Return the [x, y] coordinate for the center point of the cell that contains the specified text.  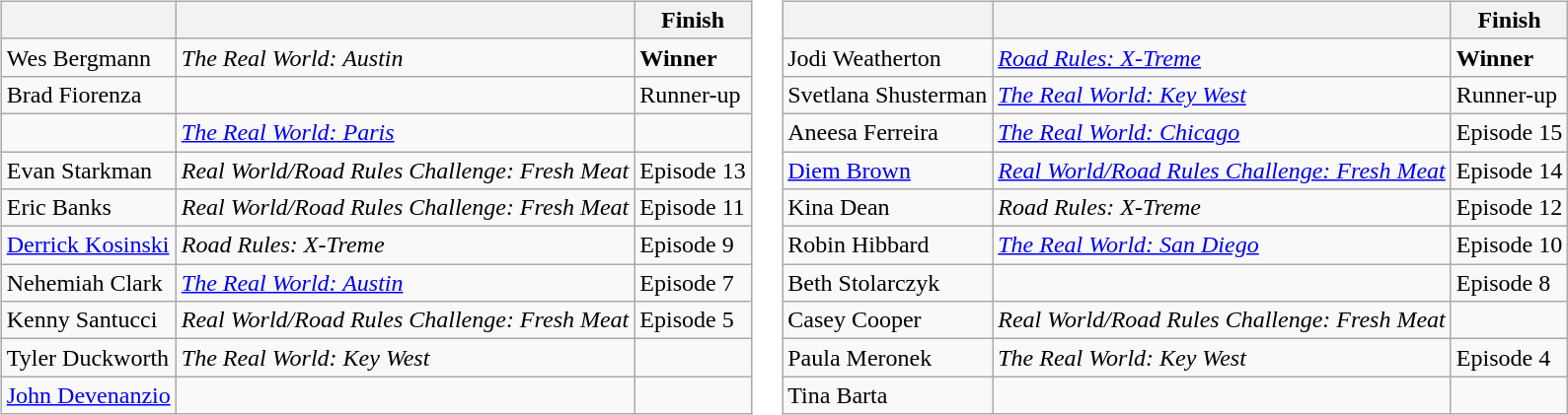
Episode 5 [693, 320]
Aneesa Ferreira [888, 132]
Eric Banks [89, 208]
Derrick Kosinski [89, 245]
Episode 11 [693, 208]
Episode 9 [693, 245]
The Real World: San Diego [1222, 245]
Tina Barta [888, 395]
Episode 4 [1509, 358]
Episode 13 [693, 171]
Nehemiah Clark [89, 283]
Wes Bergmann [89, 57]
Tyler Duckworth [89, 358]
The Real World: Chicago [1222, 132]
Brad Fiorenza [89, 95]
Kina Dean [888, 208]
The Real World: Paris [405, 132]
Jodi Weatherton [888, 57]
Episode 15 [1509, 132]
Episode 10 [1509, 245]
Robin Hibbard [888, 245]
Episode 12 [1509, 208]
Beth Stolarczyk [888, 283]
Episode 7 [693, 283]
Evan Starkman [89, 171]
Casey Cooper [888, 320]
John Devenanzio [89, 395]
Kenny Santucci [89, 320]
Diem Brown [888, 171]
Paula Meronek [888, 358]
Episode 8 [1509, 283]
Svetlana Shusterman [888, 95]
Episode 14 [1509, 171]
